Search for the cell housing the specified text and yield its (x, y) center coordinate. 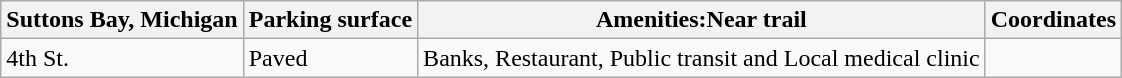
Paved (330, 58)
Banks, Restaurant, Public transit and Local medical clinic (702, 58)
Suttons Bay, Michigan (122, 20)
Parking surface (330, 20)
4th St. (122, 58)
Amenities:Near trail (702, 20)
Coordinates (1053, 20)
